Search for the cell housing the specified text and yield its [x, y] center coordinate. 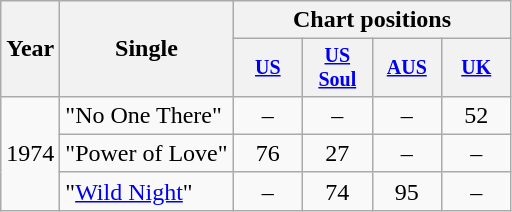
27 [338, 153]
USSoul [338, 68]
AUS [406, 68]
Single [146, 49]
"Wild Night" [146, 191]
76 [268, 153]
74 [338, 191]
"Power of Love" [146, 153]
52 [476, 115]
95 [406, 191]
US [268, 68]
"No One There" [146, 115]
Year [30, 49]
UK [476, 68]
1974 [30, 153]
Chart positions [372, 20]
